Find where the given text appears and provide that cell's center as [x, y] coordinate. 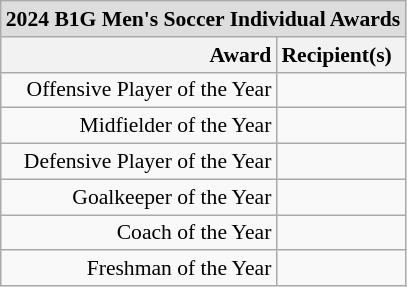
Defensive Player of the Year [139, 162]
Recipient(s) [340, 55]
Award [139, 55]
Coach of the Year [139, 233]
Goalkeeper of the Year [139, 197]
2024 B1G Men's Soccer Individual Awards [204, 19]
Offensive Player of the Year [139, 90]
Freshman of the Year [139, 269]
Midfielder of the Year [139, 126]
